Find where the given text appears and provide that cell's center as (X, Y) coordinate. 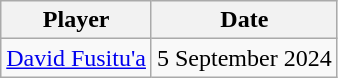
5 September 2024 (244, 58)
Player (76, 20)
Date (244, 20)
David Fusitu'a (76, 58)
